Search for the cell housing the specified text and yield its [X, Y] center coordinate. 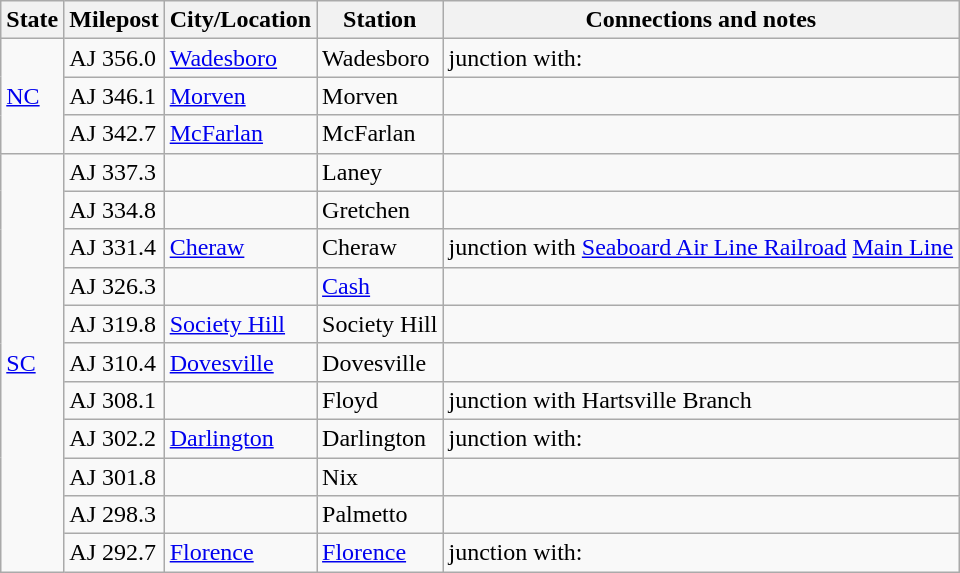
Connections and notes [701, 20]
AJ 310.4 [114, 362]
Milepost [114, 20]
NC [32, 96]
Floyd [380, 400]
AJ 331.4 [114, 248]
AJ 342.7 [114, 134]
junction with Seaboard Air Line Railroad Main Line [701, 248]
AJ 298.3 [114, 515]
State [32, 20]
Laney [380, 172]
Palmetto [380, 515]
AJ 308.1 [114, 400]
Gretchen [380, 210]
AJ 346.1 [114, 96]
AJ 301.8 [114, 477]
Cash [380, 286]
City/Location [240, 20]
AJ 302.2 [114, 438]
AJ 337.3 [114, 172]
AJ 326.3 [114, 286]
Station [380, 20]
AJ 334.8 [114, 210]
AJ 319.8 [114, 324]
junction with Hartsville Branch [701, 400]
Nix [380, 477]
AJ 356.0 [114, 58]
SC [32, 362]
AJ 292.7 [114, 553]
